Output the [X, Y] coordinate of the center of the cell containing the given text.  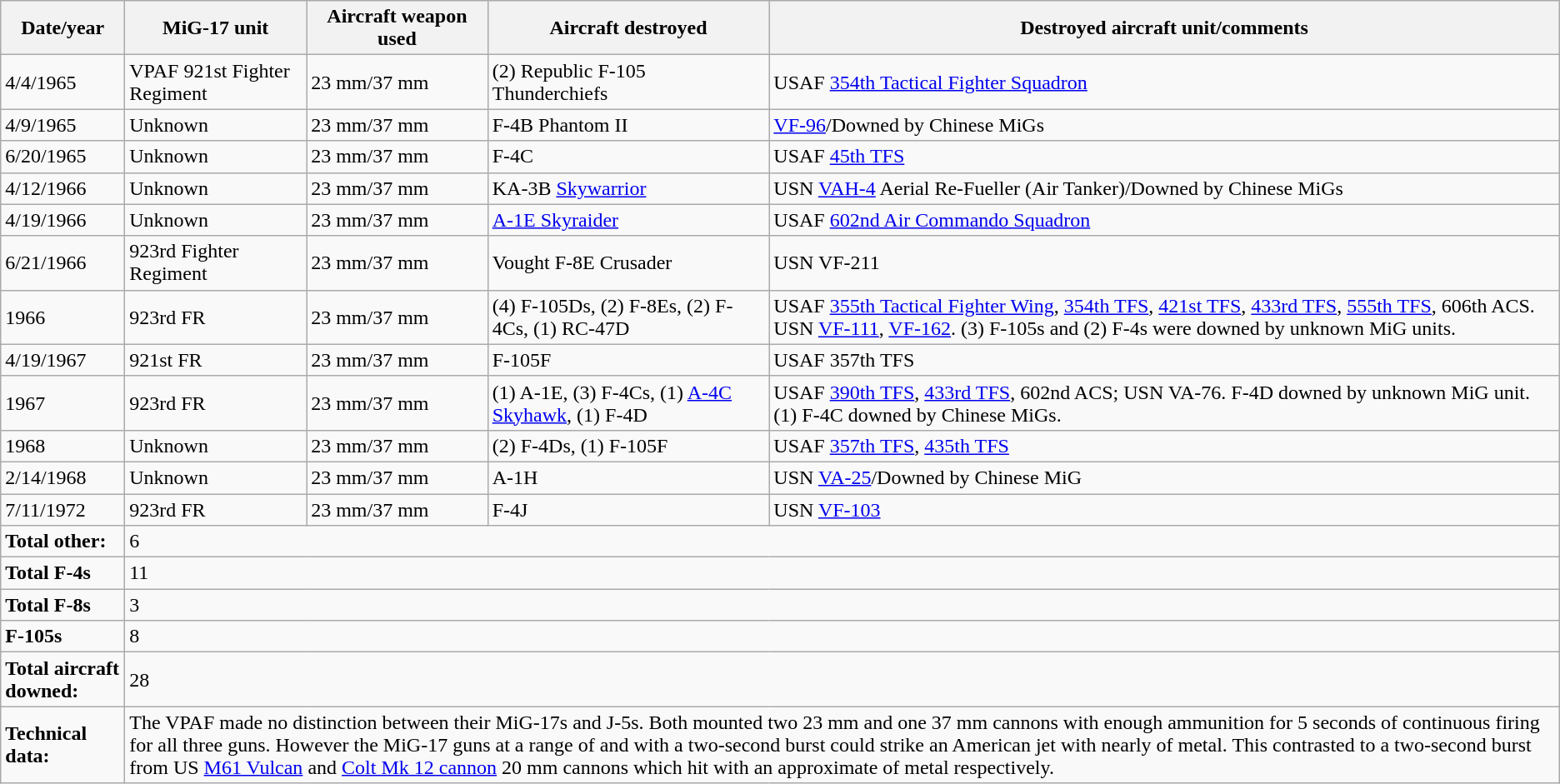
VPAF 921st Fighter Regiment [216, 82]
4/19/1967 [63, 360]
11 [842, 573]
2/14/1968 [63, 477]
USN VAH-4 Aerial Re-Fueller (Air Tanker)/Downed by Chinese MiGs [1164, 188]
Vought F-8E Crusader [628, 263]
4/9/1965 [63, 125]
F-4C [628, 157]
VF-96/Downed by Chinese MiGs [1164, 125]
Total other: [63, 542]
(4) F-105Ds, (2) F-8Es, (2) F-4Cs, (1) RC-47D [628, 317]
F-105F [628, 360]
F-4J [628, 509]
28 [842, 680]
Total aircraft downed: [63, 680]
(2) F-4Ds, (1) F-105F [628, 446]
Destroyed aircraft unit/comments [1164, 28]
Technical data: [63, 745]
1968 [63, 446]
F-105s [63, 637]
USAF 45th TFS [1164, 157]
USN VF-211 [1164, 263]
MiG-17 unit [216, 28]
4/12/1966 [63, 188]
A-1H [628, 477]
8 [842, 637]
USAF 357th TFS [1164, 360]
Total F-4s [63, 573]
4/4/1965 [63, 82]
6 [842, 542]
3 [842, 605]
6/20/1965 [63, 157]
1967 [63, 403]
Date/year [63, 28]
(1) A-1E, (3) F-4Cs, (1) A-4C Skyhawk, (1) F-4D [628, 403]
6/21/1966 [63, 263]
7/11/1972 [63, 509]
USAF 354th Tactical Fighter Squadron [1164, 82]
Aircraft destroyed [628, 28]
USAF 390th TFS, 433rd TFS, 602nd ACS; USN VA-76. F-4D downed by unknown MiG unit. (1) F-4C downed by Chinese MiGs. [1164, 403]
Aircraft weapon used [397, 28]
USAF 602nd Air Commando Squadron [1164, 220]
KA-3B Skywarrior [628, 188]
4/19/1966 [63, 220]
USN VA-25/Downed by Chinese MiG [1164, 477]
(2) Republic F-105 Thunderchiefs [628, 82]
A-1E Skyraider [628, 220]
Total F-8s [63, 605]
923rd Fighter Regiment [216, 263]
USN VF-103 [1164, 509]
USAF 357th TFS, 435th TFS [1164, 446]
F-4B Phantom II [628, 125]
1966 [63, 317]
921st FR [216, 360]
